Find where the given text appears and provide that cell's center as (X, Y) coordinate. 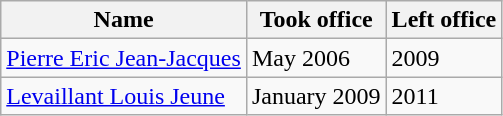
Name (124, 20)
May 2006 (316, 58)
January 2009 (316, 96)
Took office (316, 20)
2009 (444, 58)
2011 (444, 96)
Pierre Eric Jean-Jacques (124, 58)
Levaillant Louis Jeune (124, 96)
Left office (444, 20)
